Search for the cell housing the specified text and yield its (x, y) center coordinate. 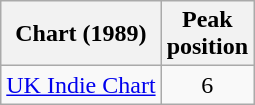
UK Indie Chart (81, 85)
Chart (1989) (81, 34)
6 (207, 85)
Peakposition (207, 34)
